Extract the (X, Y) coordinate from the center of the cell holding the provided text.  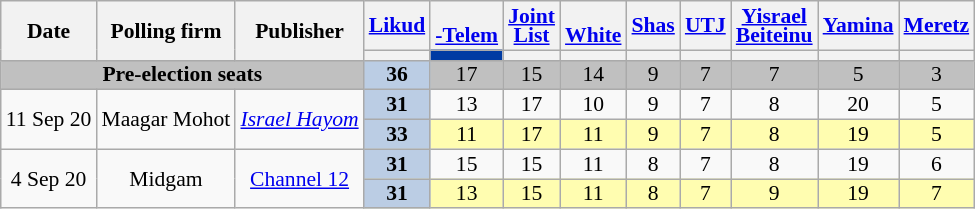
36 (398, 75)
JointList (532, 26)
10 (593, 105)
Likud (398, 26)
UTJ (706, 26)
Publisher (299, 30)
4 Sep 20 (49, 178)
YisraelBeiteinu (774, 26)
20 (858, 105)
3 (937, 75)
Channel 12 (299, 178)
Israel Hayom (299, 120)
Meretz (937, 26)
6 (937, 164)
14 (593, 75)
Maagar Mohot (166, 120)
Midgam (166, 178)
Date (49, 30)
11 Sep 20 (49, 120)
33 (398, 135)
Shas (654, 26)
-Telem (466, 26)
Polling firm (166, 30)
Pre-election seats (182, 75)
White (593, 26)
Yamina (858, 26)
